Search for the cell housing the specified text and yield its (x, y) center coordinate. 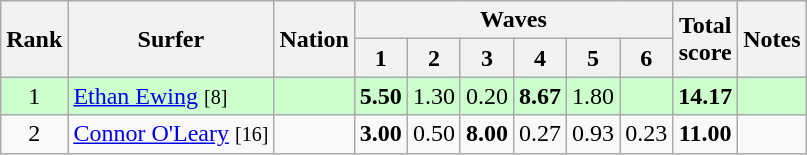
8.00 (486, 134)
0.50 (434, 134)
1.30 (434, 96)
11.00 (706, 134)
Rank (34, 39)
4 (540, 58)
Nation (314, 39)
5 (594, 58)
8.67 (540, 96)
6 (646, 58)
3.00 (380, 134)
Waves (513, 20)
0.23 (646, 134)
0.27 (540, 134)
Totalscore (706, 39)
0.93 (594, 134)
5.50 (380, 96)
Surfer (171, 39)
3 (486, 58)
Ethan Ewing [8] (171, 96)
Connor O'Leary [16] (171, 134)
Notes (772, 39)
0.20 (486, 96)
14.17 (706, 96)
1.80 (594, 96)
